Extract the (x, y) coordinate from the center of the cell holding the provided text.  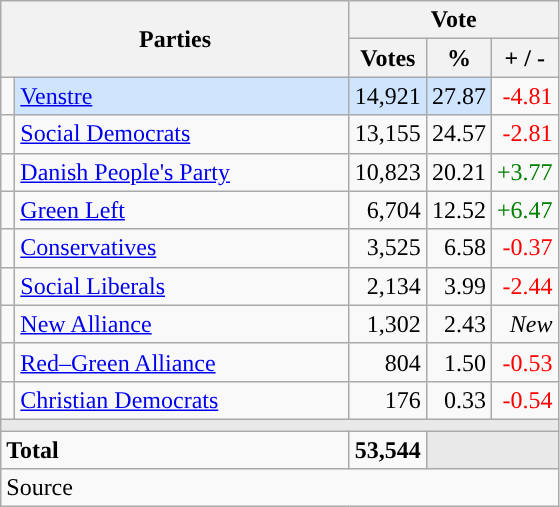
+6.47 (524, 210)
2.43 (458, 324)
6,704 (388, 210)
176 (388, 400)
14,921 (388, 96)
Parties (176, 39)
+ / - (524, 58)
Christian Democrats (182, 400)
27.87 (458, 96)
-2.81 (524, 134)
Votes (388, 58)
10,823 (388, 172)
-0.54 (524, 400)
0.33 (458, 400)
New Alliance (182, 324)
Vote (454, 20)
Social Democrats (182, 134)
20.21 (458, 172)
-4.81 (524, 96)
24.57 (458, 134)
New (524, 324)
Conservatives (182, 248)
Venstre (182, 96)
Red–Green Alliance (182, 362)
-2.44 (524, 286)
+3.77 (524, 172)
804 (388, 362)
1,302 (388, 324)
2,134 (388, 286)
3.99 (458, 286)
Total (176, 449)
6.58 (458, 248)
3,525 (388, 248)
Danish People's Party (182, 172)
13,155 (388, 134)
53,544 (388, 449)
Green Left (182, 210)
Source (280, 488)
-0.37 (524, 248)
Social Liberals (182, 286)
1.50 (458, 362)
% (458, 58)
12.52 (458, 210)
-0.53 (524, 362)
